Locate the cell with the specified text and output its [x, y] center coordinate. 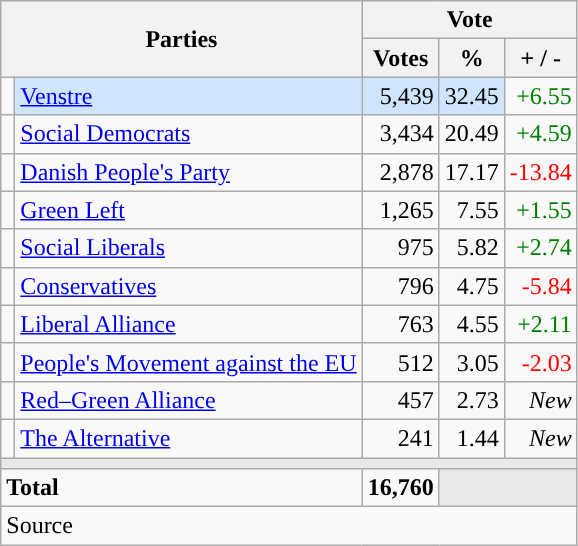
% [472, 58]
20.49 [472, 134]
Votes [400, 58]
7.55 [472, 210]
5.82 [472, 248]
Red–Green Alliance [188, 400]
Liberal Alliance [188, 324]
-2.03 [540, 362]
1,265 [400, 210]
2,878 [400, 172]
5,439 [400, 96]
People's Movement against the EU [188, 362]
+4.59 [540, 134]
-13.84 [540, 172]
17.17 [472, 172]
+ / - [540, 58]
4.55 [472, 324]
Danish People's Party [188, 172]
763 [400, 324]
241 [400, 438]
Total [182, 488]
-5.84 [540, 286]
3,434 [400, 134]
Vote [470, 20]
The Alternative [188, 438]
Green Left [188, 210]
Source [290, 526]
Parties [182, 39]
Social Democrats [188, 134]
+6.55 [540, 96]
+2.74 [540, 248]
457 [400, 400]
2.73 [472, 400]
4.75 [472, 286]
975 [400, 248]
796 [400, 286]
Venstre [188, 96]
512 [400, 362]
+2.11 [540, 324]
3.05 [472, 362]
16,760 [400, 488]
32.45 [472, 96]
Conservatives [188, 286]
1.44 [472, 438]
+1.55 [540, 210]
Social Liberals [188, 248]
